Pinpoint the cell where the given text exists, returning its [x, y] midpoint coordinate. 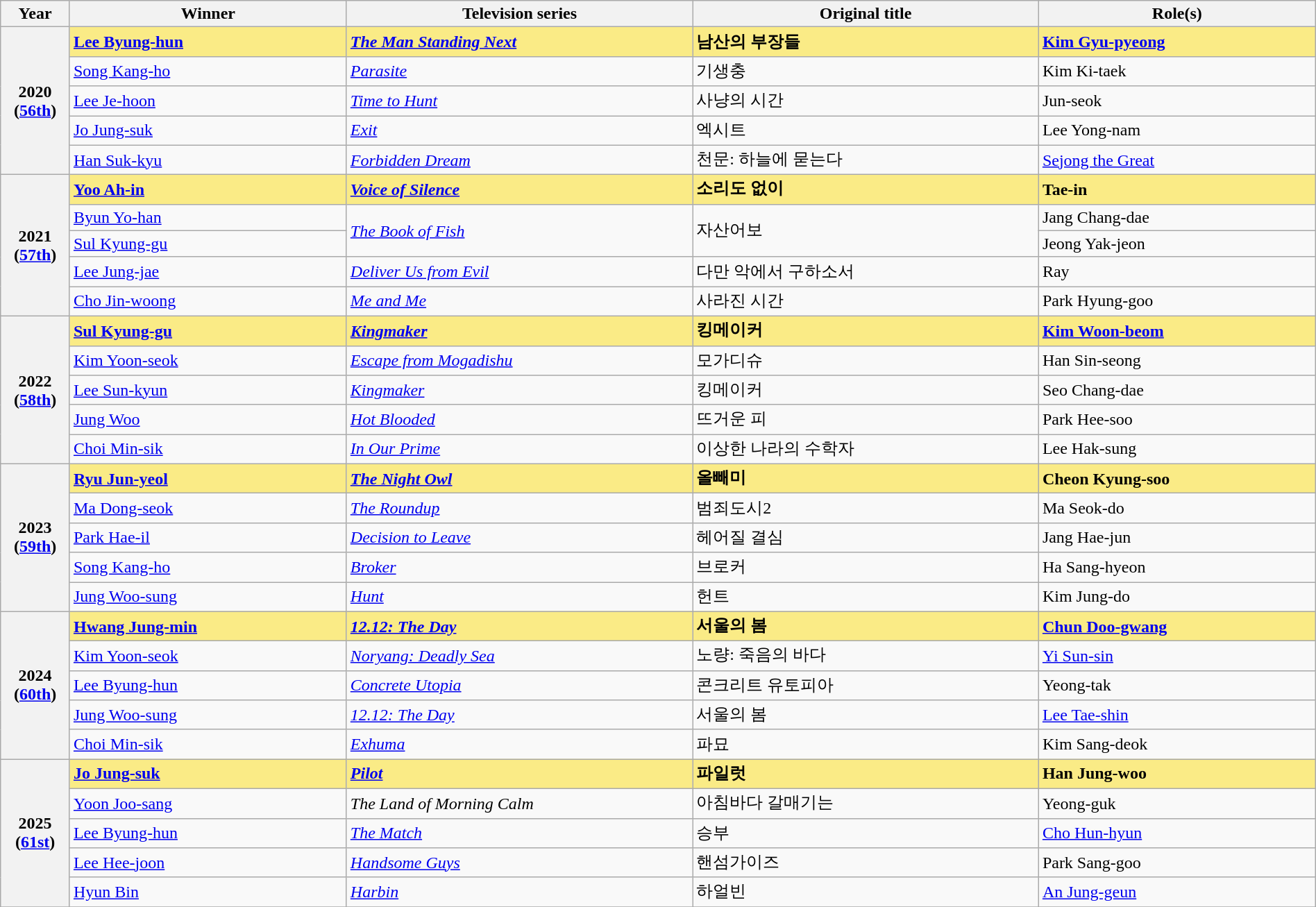
The Match [519, 833]
Kim Sang-deok [1177, 744]
올빼미 [866, 479]
Lee Hee-joon [208, 863]
다만 악에서 구하소서 [866, 272]
2022(58th) [35, 390]
파일럿 [866, 774]
Hyun Bin [208, 892]
엑시트 [866, 130]
Exhuma [519, 744]
헤어질 결심 [866, 537]
노량: 죽음의 바다 [866, 656]
2021(57th) [35, 246]
자산어보 [866, 230]
Cho Jin-woong [208, 301]
천문: 하늘에 묻는다 [866, 160]
Ryu Jun-yeol [208, 479]
뜨거운 피 [866, 419]
Hunt [519, 597]
Cheon Kyung-soo [1177, 479]
2020(56th) [35, 101]
Kim Jung-do [1177, 597]
Seo Chang-dae [1177, 390]
In Our Prime [519, 450]
이상한 나라의 수학자 [866, 450]
Ha Sang-hyeon [1177, 568]
Decision to Leave [519, 537]
Han Jung-woo [1177, 774]
Pilot [519, 774]
핸섬가이즈 [866, 863]
Lee Jung-jae [208, 272]
사라진 시간 [866, 301]
An Jung-geun [1177, 892]
Lee Tae-shin [1177, 715]
Yeong-tak [1177, 686]
헌트 [866, 597]
Exit [519, 130]
Noryang: Deadly Sea [519, 656]
Park Hee-soo [1177, 419]
The Man Standing Next [519, 42]
Lee Je-hoon [208, 101]
Han Suk-kyu [208, 160]
기생충 [866, 71]
The Night Owl [519, 479]
The Book of Fish [519, 230]
파묘 [866, 744]
Television series [519, 14]
Sejong the Great [1177, 160]
Park Hyung-goo [1177, 301]
Jeong Yak-jeon [1177, 244]
Hot Blooded [519, 419]
Hwang Jung-min [208, 626]
2023(59th) [35, 537]
The Land of Morning Calm [519, 804]
남산의 부장들 [866, 42]
Lee Yong-nam [1177, 130]
소리도 없이 [866, 190]
승부 [866, 833]
Lee Sun-kyun [208, 390]
Role(s) [1177, 14]
Jung Woo [208, 419]
The Roundup [519, 508]
모가디슈 [866, 361]
Forbidden Dream [519, 160]
콘크리트 유토피아 [866, 686]
Lee Hak-sung [1177, 450]
Yoon Joo-sang [208, 804]
Time to Hunt [519, 101]
Yoo Ah-in [208, 190]
Deliver Us from Evil [519, 272]
Cho Hun-hyun [1177, 833]
Handsome Guys [519, 863]
Kim Woon-beom [1177, 330]
하얼빈 [866, 892]
Park Hae-il [208, 537]
아침바다 갈매기는 [866, 804]
Park Sang-goo [1177, 863]
Voice of Silence [519, 190]
Han Sin-seong [1177, 361]
Year [35, 14]
Escape from Mogadishu [519, 361]
Ray [1177, 272]
Concrete Utopia [519, 686]
Parasite [519, 71]
Original title [866, 14]
Broker [519, 568]
Yi Sun-sin [1177, 656]
2025(61st) [35, 833]
Harbin [519, 892]
Jang Hae-jun [1177, 537]
Tae-in [1177, 190]
사냥의 시간 [866, 101]
Ma Dong-seok [208, 508]
브로커 [866, 568]
Jang Chang-dae [1177, 217]
Winner [208, 14]
Kim Ki-taek [1177, 71]
Yeong-guk [1177, 804]
Ma Seok-do [1177, 508]
범죄도시2 [866, 508]
Byun Yo-han [208, 217]
Kim Gyu-pyeong [1177, 42]
Jun-seok [1177, 101]
2024(60th) [35, 686]
Me and Me [519, 301]
Chun Doo-gwang [1177, 626]
